Return the (x, y) coordinate for the center point of the cell that contains the specified text.  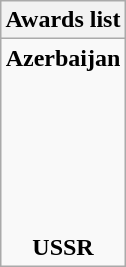
Azerbaijan USSR (63, 152)
Awards list (63, 20)
